Return the (X, Y) coordinate for the center point of the cell that contains the specified text.  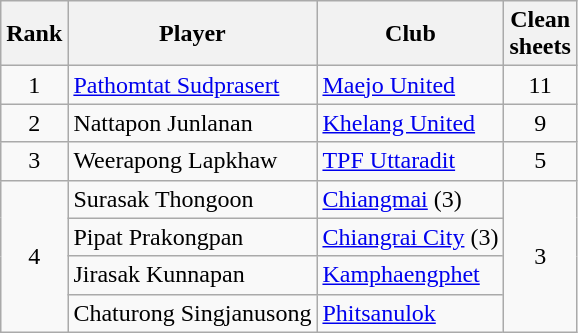
Nattapon Junlanan (192, 123)
1 (34, 85)
Maejo United (410, 85)
Cleansheets (540, 34)
Chiangrai City (3) (410, 237)
2 (34, 123)
Pipat Prakongpan (192, 237)
Chaturong Singjanusong (192, 313)
Weerapong Lapkhaw (192, 161)
Player (192, 34)
Surasak Thongoon (192, 199)
Khelang United (410, 123)
Kamphaengphet (410, 275)
TPF Uttaradit (410, 161)
Jirasak Kunnapan (192, 275)
11 (540, 85)
Club (410, 34)
Pathomtat Sudprasert (192, 85)
Phitsanulok (410, 313)
9 (540, 123)
4 (34, 256)
Rank (34, 34)
5 (540, 161)
Chiangmai (3) (410, 199)
